Output the (X, Y) coordinate of the center of the cell containing the given text.  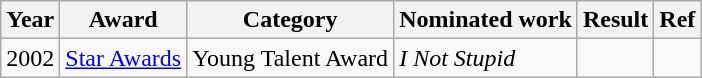
Young Talent Award (290, 58)
2002 (30, 58)
Result (615, 20)
Nominated work (486, 20)
Ref (678, 20)
I Not Stupid (486, 58)
Award (124, 20)
Year (30, 20)
Category (290, 20)
Star Awards (124, 58)
